Determine the [x, y] coordinate at the center of the cell enclosing the given text.  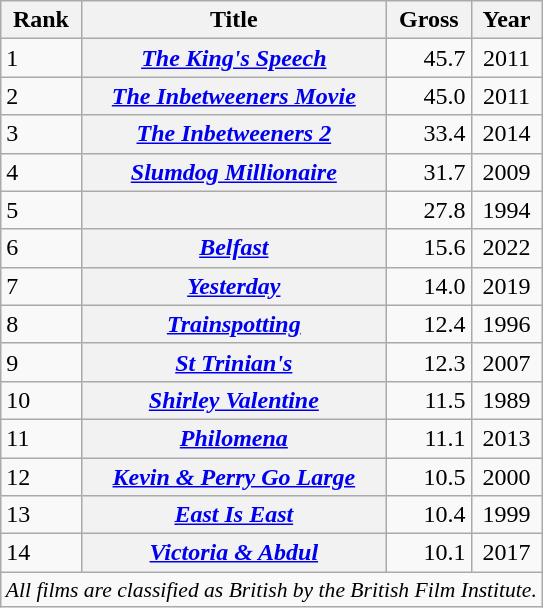
2017 [506, 553]
12.4 [430, 324]
Title [234, 20]
33.4 [430, 134]
10.5 [430, 477]
2007 [506, 362]
The Inbetweeners Movie [234, 96]
14 [41, 553]
Trainspotting [234, 324]
Year [506, 20]
10.4 [430, 515]
St Trinian's [234, 362]
3 [41, 134]
11.5 [430, 400]
31.7 [430, 172]
Victoria & Abdul [234, 553]
2 [41, 96]
2014 [506, 134]
12 [41, 477]
11.1 [430, 438]
2009 [506, 172]
4 [41, 172]
12.3 [430, 362]
1 [41, 58]
6 [41, 248]
8 [41, 324]
9 [41, 362]
The King's Speech [234, 58]
Slumdog Millionaire [234, 172]
East Is East [234, 515]
Rank [41, 20]
45.0 [430, 96]
14.0 [430, 286]
1996 [506, 324]
2013 [506, 438]
10 [41, 400]
1989 [506, 400]
11 [41, 438]
Gross [430, 20]
27.8 [430, 210]
10.1 [430, 553]
2000 [506, 477]
45.7 [430, 58]
Shirley Valentine [234, 400]
13 [41, 515]
1999 [506, 515]
The Inbetweeners 2 [234, 134]
Belfast [234, 248]
15.6 [430, 248]
Kevin & Perry Go Large [234, 477]
2019 [506, 286]
7 [41, 286]
Philomena [234, 438]
5 [41, 210]
1994 [506, 210]
All films are classified as British by the British Film Institute. [272, 590]
2022 [506, 248]
Yesterday [234, 286]
